Output the [x, y] coordinate of the center of the cell containing the given text.  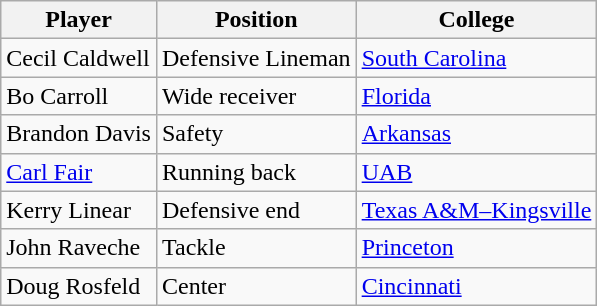
Texas A&M–Kingsville [476, 210]
Running back [256, 172]
John Raveche [79, 248]
UAB [476, 172]
Cecil Caldwell [79, 58]
South Carolina [476, 58]
Arkansas [476, 134]
Cincinnati [476, 286]
Player [79, 20]
Position [256, 20]
Safety [256, 134]
Bo Carroll [79, 96]
Florida [476, 96]
Center [256, 286]
Tackle [256, 248]
Wide receiver [256, 96]
Doug Rosfeld [79, 286]
Kerry Linear [79, 210]
Defensive end [256, 210]
Defensive Lineman [256, 58]
Carl Fair [79, 172]
Brandon Davis [79, 134]
College [476, 20]
Princeton [476, 248]
